Scan for the cell matching the given text and deliver its (X, Y) coordinate at center. 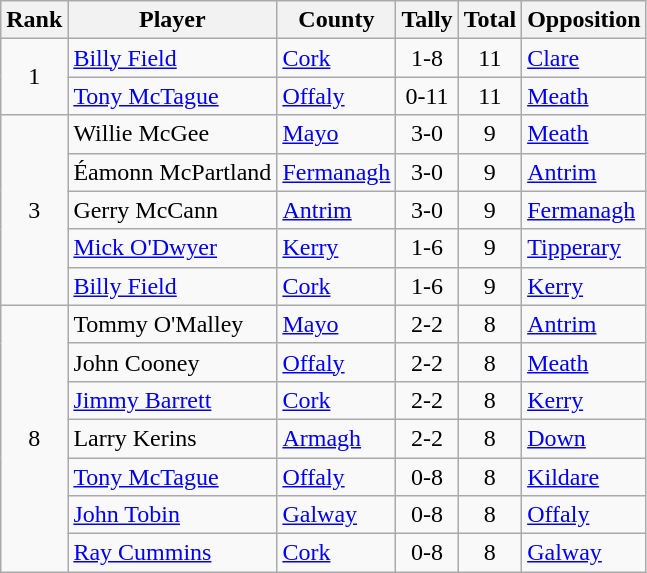
Clare (584, 58)
3 (34, 210)
Ray Cummins (172, 553)
Player (172, 20)
Willie McGee (172, 134)
1-8 (427, 58)
Kildare (584, 477)
Jimmy Barrett (172, 400)
Down (584, 438)
Tipperary (584, 248)
County (336, 20)
0-11 (427, 96)
Rank (34, 20)
Armagh (336, 438)
Mick O'Dwyer (172, 248)
1 (34, 77)
John Tobin (172, 515)
Total (490, 20)
Tally (427, 20)
Gerry McCann (172, 210)
Tommy O'Malley (172, 324)
John Cooney (172, 362)
Éamonn McPartland (172, 172)
Opposition (584, 20)
Larry Kerins (172, 438)
